Identify which cell holds the provided text, then report its (x, y) central coordinate. 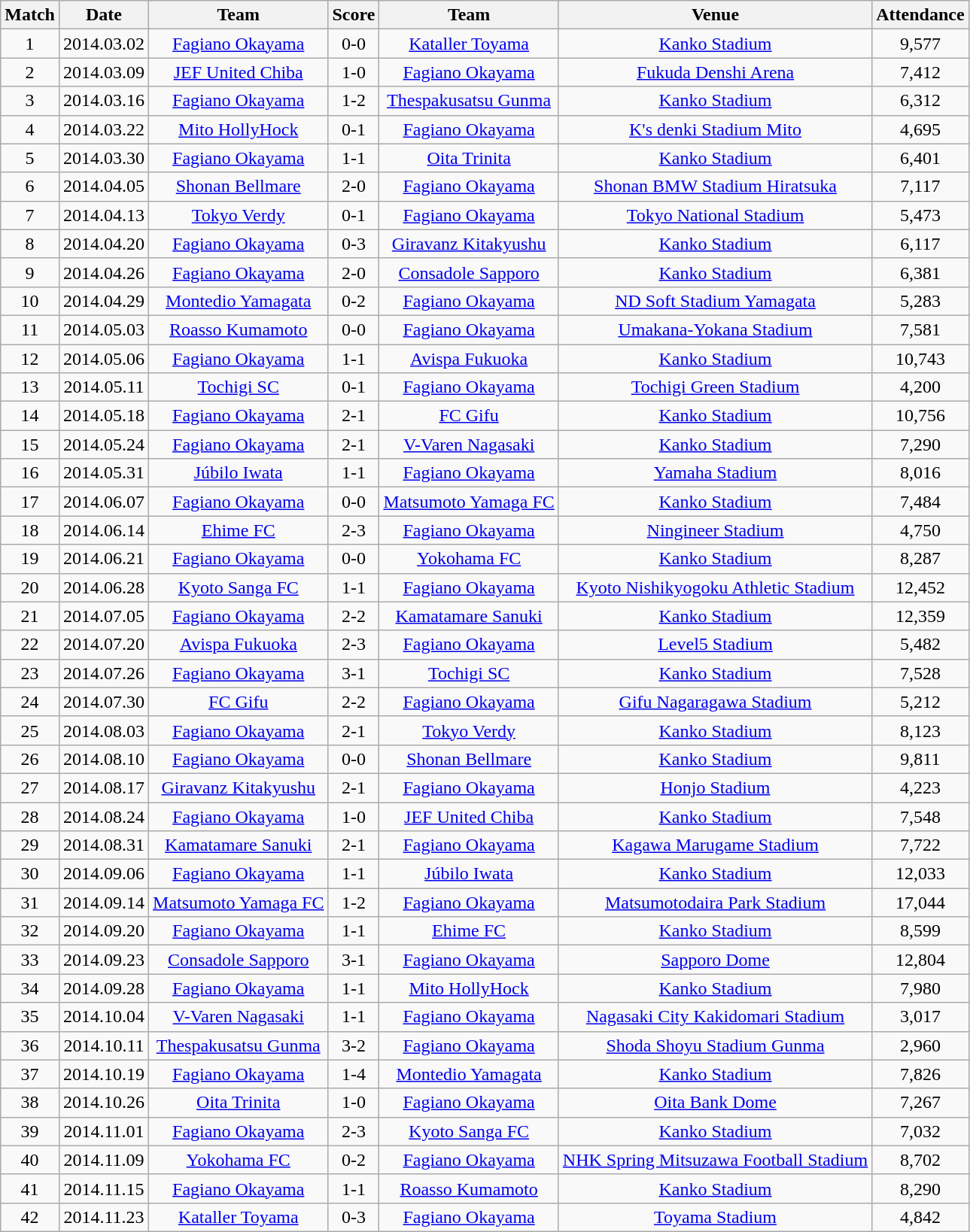
38 (30, 1103)
Score (354, 15)
Oita Bank Dome (715, 1103)
27 (30, 787)
Shoda Shoyu Stadium Gunma (715, 1045)
7,548 (920, 816)
12,033 (920, 874)
1-4 (354, 1074)
2014.03.30 (104, 158)
7,484 (920, 502)
42 (30, 1217)
22 (30, 645)
2014.05.18 (104, 416)
Fukuda Denshi Arena (715, 72)
8,290 (920, 1188)
2014.11.09 (104, 1160)
40 (30, 1160)
ND Soft Stadium Yamagata (715, 301)
5,473 (920, 215)
6,401 (920, 158)
Umakana-Yokana Stadium (715, 329)
5,482 (920, 645)
5,283 (920, 301)
5 (30, 158)
2014.05.31 (104, 473)
K's denki Stadium Mito (715, 129)
Shonan BMW Stadium Hiratsuka (715, 187)
6,312 (920, 101)
17,044 (920, 903)
Toyama Stadium (715, 1217)
2014.07.30 (104, 702)
15 (30, 445)
2014.09.28 (104, 988)
29 (30, 845)
8,702 (920, 1160)
4,750 (920, 530)
2014.07.20 (104, 645)
30 (30, 874)
2014.08.31 (104, 845)
21 (30, 616)
2014.04.05 (104, 187)
2014.07.26 (104, 673)
4 (30, 129)
8,123 (920, 730)
6,117 (920, 244)
8 (30, 244)
7,722 (920, 845)
18 (30, 530)
13 (30, 387)
2014.08.24 (104, 816)
2014.03.22 (104, 129)
2014.04.26 (104, 272)
2014.09.23 (104, 960)
4,842 (920, 1217)
12,359 (920, 616)
Tochigi Green Stadium (715, 387)
34 (30, 988)
7,412 (920, 72)
4,695 (920, 129)
41 (30, 1188)
Gifu Nagaragawa Stadium (715, 702)
2014.11.01 (104, 1131)
2,960 (920, 1045)
3 (30, 101)
7,290 (920, 445)
2014.04.13 (104, 215)
2014.07.05 (104, 616)
12,452 (920, 587)
35 (30, 1017)
9,811 (920, 759)
2014.05.03 (104, 329)
11 (30, 329)
Venue (715, 15)
7 (30, 215)
7,826 (920, 1074)
Ningineer Stadium (715, 530)
32 (30, 931)
2014.06.21 (104, 559)
Honjo Stadium (715, 787)
2014.05.24 (104, 445)
Matsumotodaira Park Stadium (715, 903)
7,117 (920, 187)
2014.10.11 (104, 1045)
2014.08.03 (104, 730)
Attendance (920, 15)
2014.06.07 (104, 502)
Kyoto Nishikyogoku Athletic Stadium (715, 587)
2014.09.14 (104, 903)
Tokyo National Stadium (715, 215)
2014.06.28 (104, 587)
2014.05.06 (104, 359)
36 (30, 1045)
2014.11.23 (104, 1217)
Date (104, 15)
26 (30, 759)
28 (30, 816)
2014.03.02 (104, 44)
2014.11.15 (104, 1188)
9 (30, 272)
2014.03.09 (104, 72)
17 (30, 502)
12 (30, 359)
24 (30, 702)
39 (30, 1131)
Match (30, 15)
14 (30, 416)
20 (30, 587)
3,017 (920, 1017)
2014.10.19 (104, 1074)
2014.09.06 (104, 874)
2 (30, 72)
8,016 (920, 473)
Sapporo Dome (715, 960)
37 (30, 1074)
Level5 Stadium (715, 645)
2014.10.26 (104, 1103)
9,577 (920, 44)
4,223 (920, 787)
2014.03.16 (104, 101)
Kagawa Marugame Stadium (715, 845)
19 (30, 559)
3-2 (354, 1045)
1 (30, 44)
33 (30, 960)
7,528 (920, 673)
NHK Spring Mitsuzawa Football Stadium (715, 1160)
2014.10.04 (104, 1017)
31 (30, 903)
2014.05.11 (104, 387)
Nagasaki City Kakidomari Stadium (715, 1017)
6,381 (920, 272)
5,212 (920, 702)
2014.08.17 (104, 787)
7,032 (920, 1131)
25 (30, 730)
6 (30, 187)
2014.08.10 (104, 759)
8,599 (920, 931)
10,743 (920, 359)
2014.04.20 (104, 244)
8,287 (920, 559)
2014.04.29 (104, 301)
2014.09.20 (104, 931)
Yamaha Stadium (715, 473)
16 (30, 473)
12,804 (920, 960)
10,756 (920, 416)
2014.06.14 (104, 530)
7,267 (920, 1103)
10 (30, 301)
7,980 (920, 988)
23 (30, 673)
7,581 (920, 329)
4,200 (920, 387)
